Capture the cell that displays the provided text and extract its (X, Y) central coordinate. 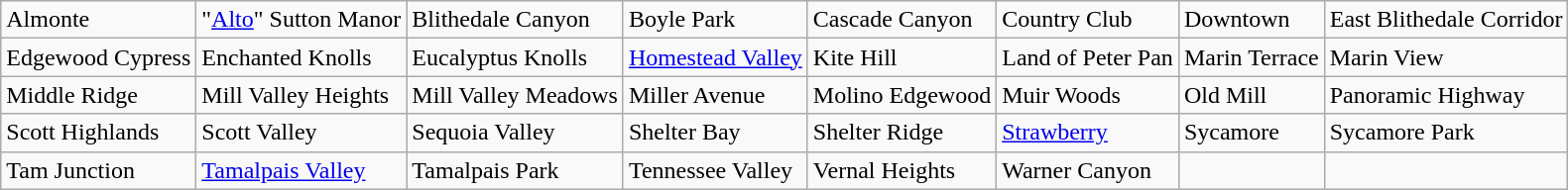
Molino Edgewood (902, 95)
Boyle Park (715, 20)
Shelter Bay (715, 133)
Scott Valley (302, 133)
Homestead Valley (715, 57)
Tamalpais Park (516, 170)
Panoramic Highway (1446, 95)
Sequoia Valley (516, 133)
"Alto" Sutton Manor (302, 20)
Tamalpais Valley (302, 170)
Tennessee Valley (715, 170)
Mill Valley Heights (302, 95)
Kite Hill (902, 57)
Blithedale Canyon (516, 20)
Tam Junction (99, 170)
Marin Terrace (1252, 57)
Marin View (1446, 57)
Downtown (1252, 20)
Miller Avenue (715, 95)
Enchanted Knolls (302, 57)
Scott Highlands (99, 133)
Muir Woods (1088, 95)
Sycamore (1252, 133)
Almonte (99, 20)
Eucalyptus Knolls (516, 57)
Strawberry (1088, 133)
Cascade Canyon (902, 20)
Old Mill (1252, 95)
Edgewood Cypress (99, 57)
Sycamore Park (1446, 133)
East Blithedale Corridor (1446, 20)
Shelter Ridge (902, 133)
Vernal Heights (902, 170)
Land of Peter Pan (1088, 57)
Country Club (1088, 20)
Warner Canyon (1088, 170)
Middle Ridge (99, 95)
Mill Valley Meadows (516, 95)
